Return the (x, y) coordinate for the center point of the cell that contains the specified text.  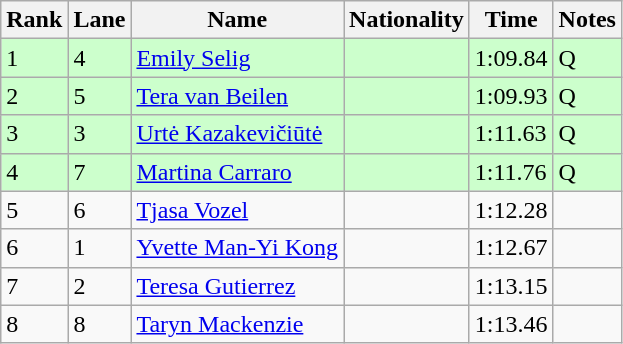
Tera van Beilen (238, 96)
Notes (587, 20)
Rank (34, 20)
1:13.46 (511, 324)
Emily Selig (238, 58)
1:13.15 (511, 286)
Lane (100, 20)
1:12.67 (511, 248)
Time (511, 20)
Urtė Kazakevičiūtė (238, 134)
Nationality (407, 20)
Taryn Mackenzie (238, 324)
Martina Carraro (238, 172)
1:11.63 (511, 134)
Teresa Gutierrez (238, 286)
Name (238, 20)
Yvette Man-Yi Kong (238, 248)
1:12.28 (511, 210)
1:09.93 (511, 96)
1:11.76 (511, 172)
Tjasa Vozel (238, 210)
1:09.84 (511, 58)
